Find where the given text appears and provide that cell's center as (X, Y) coordinate. 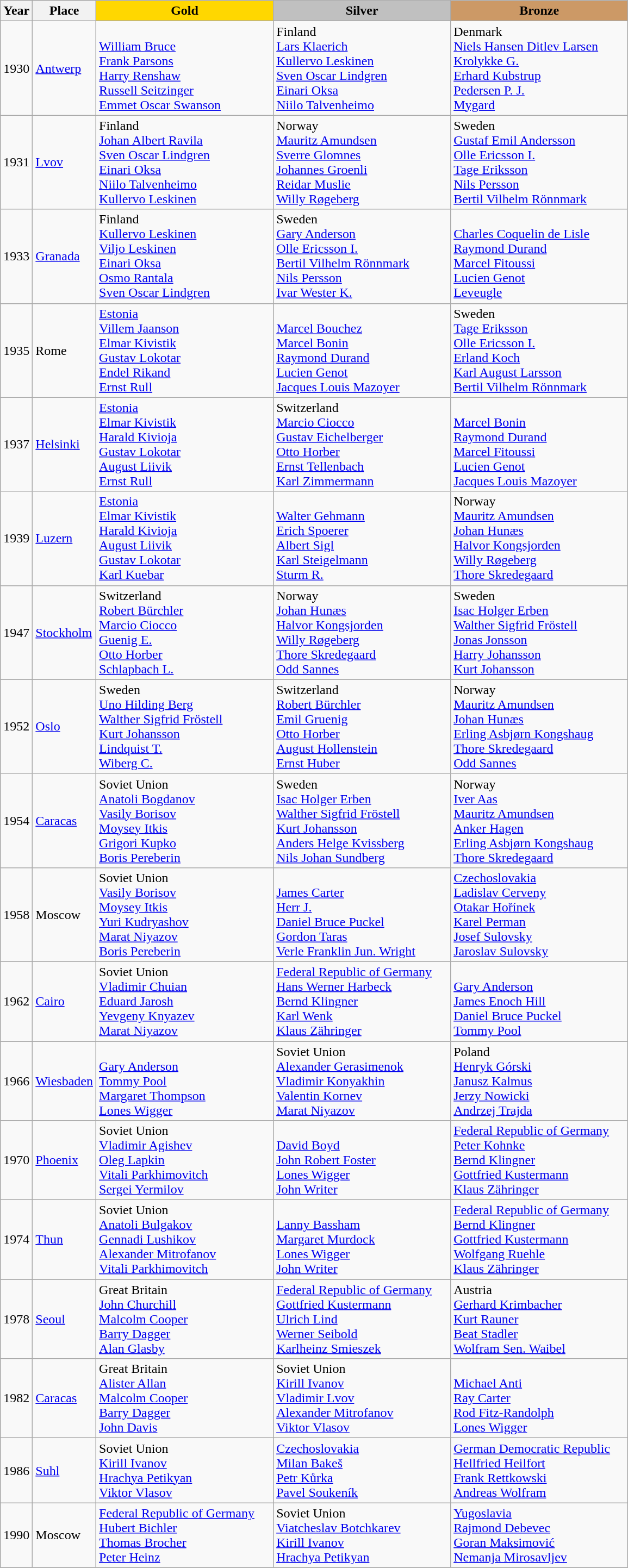
Soviet UnionVasily BorisovMoysey ItkisYuri KudryashovMarat NiyazovBoris Pereberin (185, 914)
1937 (16, 445)
1958 (16, 914)
NorwayMauritz AmundsenJohan HunæsHalvor KongsjordenWilly RøgebergThore Skredegaard (539, 538)
Gary AndersonJames Enoch HillDaniel Bruce PuckelTommy Pool (539, 1001)
FinlandKullervo LeskinenViljo LeskinenEinari OksaOsmo RantalaSven Oscar Lindgren (185, 257)
Wiesbaden (64, 1081)
Federal Republic of GermanyHubert BichlerThomas BrocherPeter Heinz (185, 1535)
Soviet UnionAnatoli BulgakovGennadi LushikovAlexander MitrofanovVitali Parkhimovitch (185, 1240)
Granada (64, 257)
EstoniaVillem JaansonElmar KivistikGustav LokotarEndel RikandErnst Rull (185, 350)
Charles Coquelin de LisleRaymond DurandMarcel FitoussiLucien GenotLeveugle (539, 257)
Federal Republic of GermanyHans Werner HarbeckBernd KlingnerKarl WenkKlaus Zähringer (362, 1001)
Place (64, 11)
1952 (16, 726)
Rome (64, 350)
David BoydJohn Robert FosterLones WiggerJohn Writer (362, 1160)
1931 (16, 162)
SwitzerlandRobert BürchlerEmil GruenigOtto HorberAugust HollensteinErnst Huber (362, 726)
Luzern (64, 538)
Great BritainAlister AllanMalcolm CooperBarry DaggerJohn Davis (185, 1398)
Gary AndersonTommy PoolMargaret ThompsonLones Wigger (185, 1081)
Thun (64, 1240)
SwedenIsac Holger ErbenWalther Sigfrid FröstellJonas JonssonHarry JohanssonKurt Johansson (539, 633)
Federal Republic of GermanyBernd KlingnerGottfried KustermannWolfgang RuehleKlaus Zähringer (539, 1240)
CzechoslovakiaMilan BakešPetr KůrkaPavel Soukeník (362, 1471)
YugoslaviaRajmond DebevecGoran MaksimovićNemanja Mirosavljev (539, 1535)
1962 (16, 1001)
1990 (16, 1535)
Marcel BoninRaymond DurandMarcel FitoussiLucien GenotJacques Louis Mazoyer (539, 445)
Soviet UnionViatcheslav BotchkarevKirill IvanovHrachya Petikyan (362, 1535)
1933 (16, 257)
Oslo (64, 726)
Bronze (539, 11)
1982 (16, 1398)
Silver (362, 11)
SwedenGustaf Emil AnderssonOlle Ericsson I.Tage ErikssonNils PerssonBertil Vilhelm Rönnmark (539, 162)
1978 (16, 1319)
Great BritainJohn ChurchillMalcolm CooperBarry DaggerAlan Glasby (185, 1319)
Lanny BasshamMargaret MurdockLones WiggerJohn Writer (362, 1240)
SwitzerlandMarcio CioccoGustav EichelbergerOtto HorberErnst TellenbachKarl Zimmermann (362, 445)
CzechoslovakiaLadislav CervenyOtakar HořínekKarel PermanJosef SulovskyJaroslav Sulovsky (539, 914)
Federal Republic of GermanyGottfried KustermannUlrich LindWerner SeiboldKarlheinz Smieszek (362, 1319)
Stockholm (64, 633)
Helsinki (64, 445)
Lvov (64, 162)
German Democratic RepublicHellfried HeilfortFrank RettkowskiAndreas Wolfram (539, 1471)
Soviet UnionKirill IvanovVladimir LvovAlexander MitrofanovViktor Vlasov (362, 1398)
Phoenix (64, 1160)
Suhl (64, 1471)
Seoul (64, 1319)
1954 (16, 821)
EstoniaElmar KivistikHarald KiviojaAugust LiivikGustav LokotarKarl Kuebar (185, 538)
SwedenUno Hilding BergWalther Sigfrid FröstellKurt JohanssonLindquist T.Wiberg C. (185, 726)
NorwayJohan HunæsHalvor KongsjordenWilly RøgebergThore SkredegaardOdd Sannes (362, 633)
Walter GehmannErich SpoererAlbert SiglKarl SteigelmannSturm R. (362, 538)
DenmarkNiels Hansen Ditlev LarsenKrolykke G.Erhard KubstrupPedersen P. J.Mygard (539, 68)
1966 (16, 1081)
1986 (16, 1471)
Year (16, 11)
SwedenIsac Holger ErbenWalther Sigfrid FröstellKurt JohanssonAnders Helge KvissbergNils Johan Sundberg (362, 821)
PolandHenryk GórskiJanusz KalmusJerzy NowickiAndrzej Trajda (539, 1081)
Soviet UnionAlexander GerasimenokVladimir KonyakhinValentin KornevMarat Niyazov (362, 1081)
Gold (185, 11)
1939 (16, 538)
Soviet UnionAnatoli BogdanovVasily BorisovMoysey ItkisGrigori KupkoBoris Pereberin (185, 821)
SwitzerlandRobert BürchlerMarcio CioccoGuenig E.Otto HorberSchlapbach L. (185, 633)
AustriaGerhard KrimbacherKurt RaunerBeat StadlerWolfram Sen. Waibel (539, 1319)
NorwayMauritz AmundsenJohan HunæsErling Asbjørn KongshaugThore SkredegaardOdd Sannes (539, 726)
Soviet UnionVladimir ChuianEduard JaroshYevgeny KnyazevMarat Niyazov (185, 1001)
Cairo (64, 1001)
Soviet UnionKirill IvanovHrachya PetikyanViktor Vlasov (185, 1471)
1930 (16, 68)
1974 (16, 1240)
Michael AntiRay CarterRod Fitz-RandolphLones Wigger (539, 1398)
1947 (16, 633)
NorwayMauritz AmundsenSverre GlomnesJohannes GroenliReidar MuslieWilly Røgeberg (362, 162)
FinlandJohan Albert RavilaSven Oscar LindgrenEinari OksaNiilo TalvenheimoKullervo Leskinen (185, 162)
Federal Republic of GermanyPeter KohnkeBernd KlingnerGottfried KustermannKlaus Zähringer (539, 1160)
NorwayIver AasMauritz AmundsenAnker HagenErling Asbjørn KongshaugThore Skredegaard (539, 821)
Antwerp (64, 68)
SwedenGary AndersonOlle Ericsson I.Bertil Vilhelm RönnmarkNils PerssonIvar Wester K. (362, 257)
James CarterHerr J.Daniel Bruce PuckelGordon TarasVerle Franklin Jun. Wright (362, 914)
Marcel BouchezMarcel BoninRaymond DurandLucien GenotJacques Louis Mazoyer (362, 350)
FinlandLars KlaerichKullervo LeskinenSven Oscar LindgrenEinari OksaNiilo Talvenheimo (362, 68)
SwedenTage ErikssonOlle Ericsson I.Erland KochKarl August LarssonBertil Vilhelm Rönnmark (539, 350)
1970 (16, 1160)
Soviet UnionVladimir AgishevOleg LapkinVitali ParkhimovitchSergei Yermilov (185, 1160)
William BruceFrank ParsonsHarry RenshawRussell SeitzingerEmmet Oscar Swanson (185, 68)
EstoniaElmar KivistikHarald KiviojaGustav LokotarAugust LiivikErnst Rull (185, 445)
1935 (16, 350)
